Extract the (x, y) coordinate from the center of the cell holding the provided text.  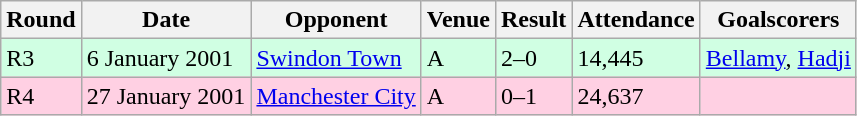
0–1 (533, 96)
6 January 2001 (166, 58)
Result (533, 20)
14,445 (636, 58)
R4 (41, 96)
24,637 (636, 96)
2–0 (533, 58)
Venue (458, 20)
Swindon Town (336, 58)
Opponent (336, 20)
R3 (41, 58)
Date (166, 20)
Manchester City (336, 96)
Goalscorers (778, 20)
Attendance (636, 20)
Bellamy, Hadji (778, 58)
27 January 2001 (166, 96)
Round (41, 20)
